Provide the (x, y) coordinate of the cell's center where the given text is located.  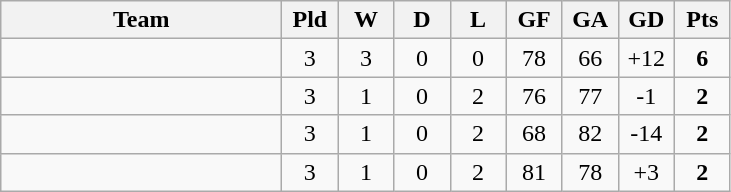
6 (702, 58)
Pld (310, 20)
Pts (702, 20)
D (422, 20)
+12 (646, 58)
W (366, 20)
68 (534, 134)
GF (534, 20)
82 (590, 134)
GD (646, 20)
66 (590, 58)
GA (590, 20)
77 (590, 96)
L (478, 20)
81 (534, 172)
+3 (646, 172)
Team (142, 20)
76 (534, 96)
-14 (646, 134)
-1 (646, 96)
